Locate the cell with the specified text and output its [x, y] center coordinate. 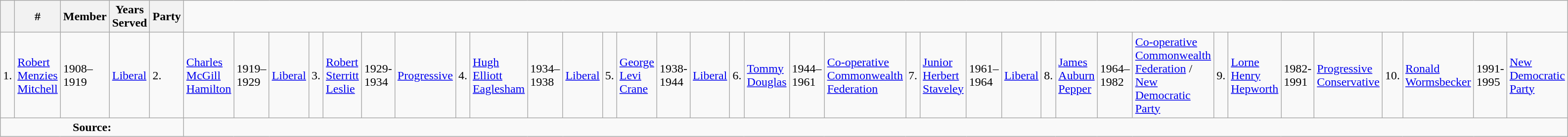
10. [1392, 75]
Robert Sterritt Leslie [343, 75]
1908–1919 [85, 75]
Junior Herbert Staveley [943, 75]
James Auburn Pepper [1076, 75]
Hugh Elliott Eaglesham [498, 75]
1944–1961 [807, 75]
George Levi Crane [637, 75]
1938-1944 [673, 75]
Robert Menzies Mitchell [38, 75]
6. [737, 75]
Co-operative Commonwealth Federation [865, 75]
Years Served [130, 17]
Progressive [425, 75]
1919–1929 [251, 75]
1. [8, 75]
8. [1048, 75]
Source: [92, 127]
Member [85, 17]
1982-1991 [1298, 75]
2. [167, 75]
1964–1982 [1115, 75]
7. [913, 75]
Party [167, 17]
1961–1964 [984, 75]
1991-1995 [1490, 75]
Tommy Douglas [766, 75]
5. [609, 75]
Progressive Conservative [1348, 75]
# [38, 17]
9. [1221, 75]
Co-operative Commonwealth Federation / New Democratic Party [1173, 75]
New Democratic Party [1537, 75]
4. [463, 75]
Charles McGill Hamilton [209, 75]
3. [315, 75]
1934–1938 [545, 75]
Lorne Henry Hepworth [1255, 75]
Ronald Wormsbecker [1438, 75]
1929-1934 [378, 75]
